Determine the [X, Y] coordinate at the center of the cell enclosing the given text.  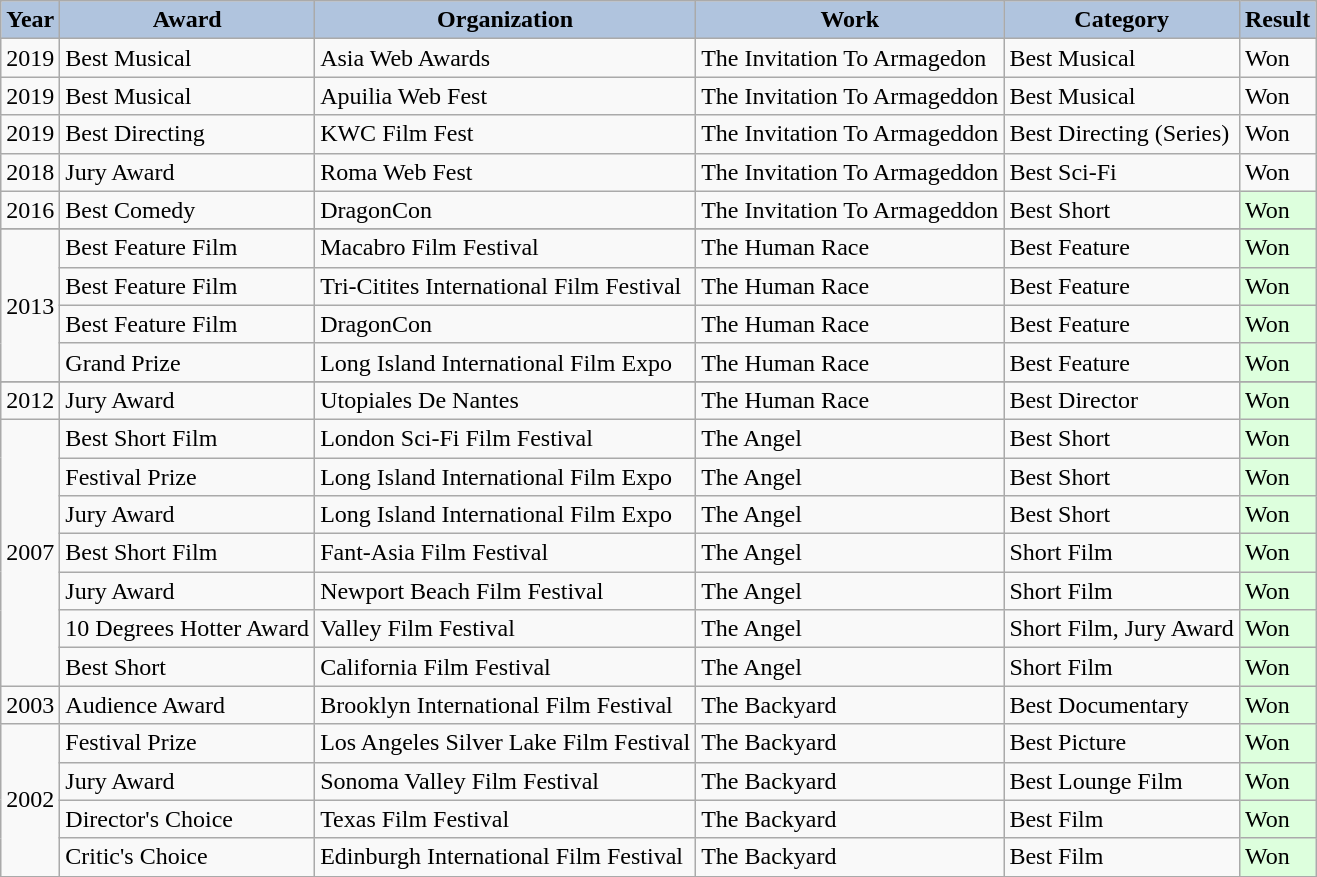
Year [30, 20]
Critic's Choice [188, 857]
Work [850, 20]
Audience Award [188, 705]
Grand Prize [188, 362]
Tri-Citites International Film Festival [506, 286]
2002 [30, 800]
Los Angeles Silver Lake Film Festival [506, 743]
Best Picture [1122, 743]
London Sci-Fi Film Festival [506, 438]
Brooklyn International Film Festival [506, 705]
Short Film, Jury Award [1122, 629]
Macabro Film Festival [506, 248]
Edinburgh International Film Festival [506, 857]
Category [1122, 20]
Best Documentary [1122, 705]
Best Directing [188, 134]
2003 [30, 705]
Roma Web Fest [506, 172]
California Film Festival [506, 667]
2018 [30, 172]
Utopiales De Nantes [506, 400]
Valley Film Festival [506, 629]
Best Lounge Film [1122, 781]
Organization [506, 20]
Apuilia Web Fest [506, 96]
2016 [30, 210]
Result [1277, 20]
Director's Choice [188, 819]
Texas Film Festival [506, 819]
2013 [30, 305]
Best Directing (Series) [1122, 134]
10 Degrees Hotter Award [188, 629]
2012 [30, 400]
Newport Beach Film Festival [506, 591]
2007 [30, 552]
Best Sci-Fi [1122, 172]
Asia Web Awards [506, 58]
Best Director [1122, 400]
Best Comedy [188, 210]
The Invitation To Armagedon [850, 58]
Sonoma Valley Film Festival [506, 781]
Award [188, 20]
KWC Film Fest [506, 134]
Fant-Asia Film Festival [506, 553]
